Determine the (x, y) coordinate at the center of the cell enclosing the given text.  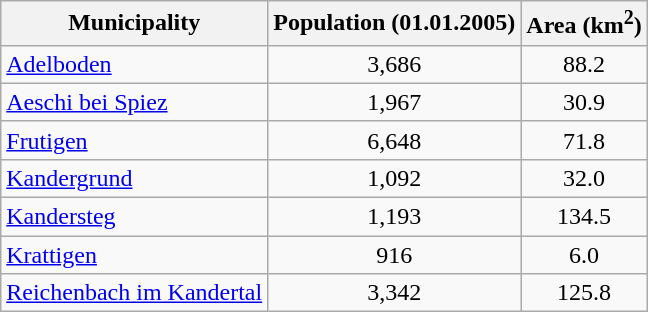
3,342 (394, 293)
1,092 (394, 178)
916 (394, 255)
Kandersteg (134, 217)
134.5 (584, 217)
88.2 (584, 64)
6,648 (394, 140)
3,686 (394, 64)
Frutigen (134, 140)
30.9 (584, 102)
Area (km2) (584, 24)
125.8 (584, 293)
Krattigen (134, 255)
1,193 (394, 217)
Population (01.01.2005) (394, 24)
Kandergrund (134, 178)
Aeschi bei Spiez (134, 102)
71.8 (584, 140)
Adelboden (134, 64)
Municipality (134, 24)
32.0 (584, 178)
6.0 (584, 255)
Reichenbach im Kandertal (134, 293)
1,967 (394, 102)
